Identify which cell holds the provided text, then report its (X, Y) central coordinate. 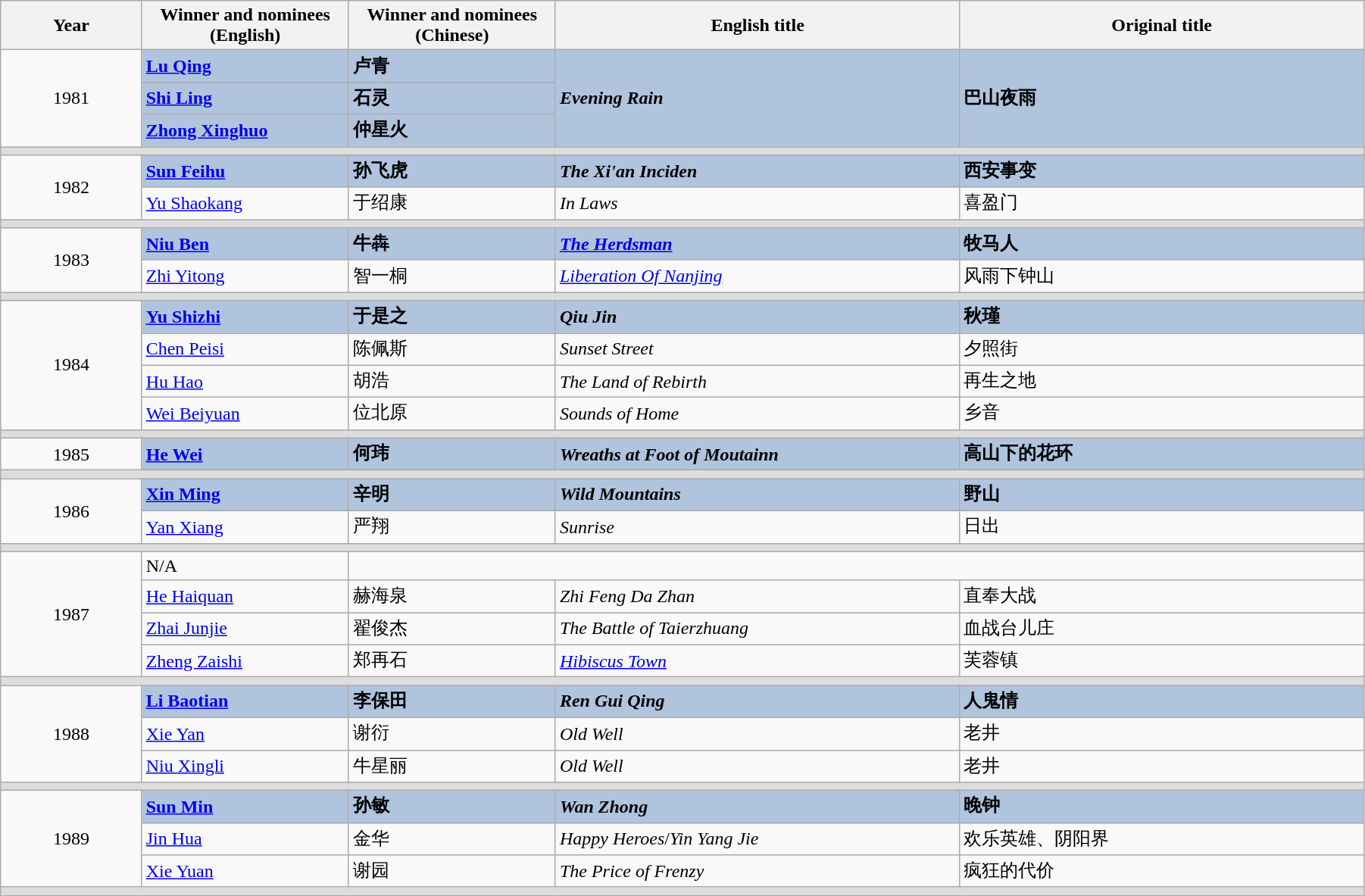
位北原 (451, 414)
晚钟 (1162, 807)
卢青 (451, 67)
直奉大战 (1162, 597)
芙蓉镇 (1162, 660)
Xin Ming (245, 495)
1981 (71, 98)
于绍康 (451, 203)
欢乐英雄、阴阳界 (1162, 839)
仲星火 (451, 130)
辛明 (451, 495)
牛星丽 (451, 766)
Wild Mountains (757, 495)
Happy Heroes/Yin Yang Jie (757, 839)
Liberation Of Nanjing (757, 276)
乡音 (1162, 414)
1984 (71, 365)
Qiu Jin (757, 317)
Xie Yan (245, 733)
牛犇 (451, 244)
Sun Feihu (245, 171)
Yu Shaokang (245, 203)
The Land of Rebirth (757, 382)
Hibiscus Town (757, 660)
智一桐 (451, 276)
1988 (71, 734)
巴山夜雨 (1162, 98)
Wei Beiyuan (245, 414)
翟俊杰 (451, 629)
夕照街 (1162, 350)
孙飞虎 (451, 171)
Xie Yuan (245, 871)
Evening Rain (757, 98)
Niu Ben (245, 244)
Zhong Xinghuo (245, 130)
Li Baotian (245, 701)
1989 (71, 839)
Sunrise (757, 527)
高山下的花环 (1162, 454)
陈佩斯 (451, 350)
Wreaths at Foot of Moutainn (757, 454)
Yu Shizhi (245, 317)
西安事变 (1162, 171)
The Herdsman (757, 244)
风雨下钟山 (1162, 276)
谢衍 (451, 733)
Year (71, 26)
Yan Xiang (245, 527)
严翔 (451, 527)
再生之地 (1162, 382)
1982 (71, 188)
1983 (71, 261)
人鬼情 (1162, 701)
牧马人 (1162, 244)
郑再石 (451, 660)
胡浩 (451, 382)
Lu Qing (245, 67)
谢园 (451, 871)
He Haiquan (245, 597)
金华 (451, 839)
孙敏 (451, 807)
Zheng Zaishi (245, 660)
Chen Peisi (245, 350)
Zhi Yitong (245, 276)
李保田 (451, 701)
Sounds of Home (757, 414)
He Wei (245, 454)
Jin Hua (245, 839)
喜盈门 (1162, 203)
赫海泉 (451, 597)
Sunset Street (757, 350)
疯狂的代价 (1162, 871)
Ren Gui Qing (757, 701)
Wan Zhong (757, 807)
石灵 (451, 98)
Shi Ling (245, 98)
野山 (1162, 495)
In Laws (757, 203)
Sun Min (245, 807)
Hu Hao (245, 382)
1987 (71, 614)
1986 (71, 510)
秋瑾 (1162, 317)
Niu Xingli (245, 766)
N/A (245, 566)
The Battle of Taierzhuang (757, 629)
1985 (71, 454)
Winner and nominees(Chinese) (451, 26)
Original title (1162, 26)
The Xi'an Inciden (757, 171)
The Price of Frenzy (757, 871)
Winner and nominees(English) (245, 26)
血战台儿庄 (1162, 629)
于是之 (451, 317)
English title (757, 26)
何玮 (451, 454)
日出 (1162, 527)
Zhi Feng Da Zhan (757, 597)
Zhai Junjie (245, 629)
